Scan for the cell matching the given text and deliver its (X, Y) coordinate at center. 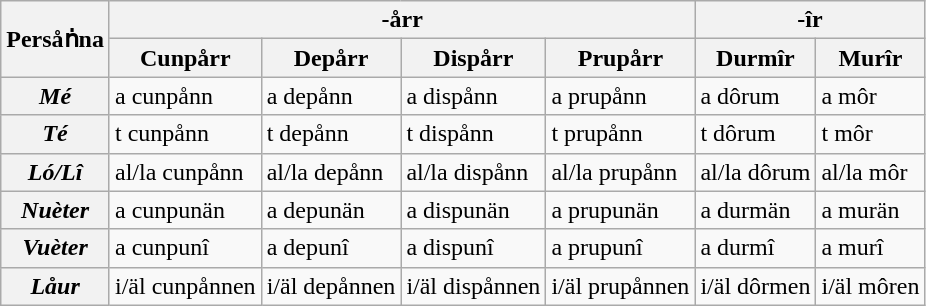
i/äl prupånnen (620, 286)
t prupånn (620, 134)
a murî (870, 248)
i/äl dispånnen (474, 286)
a cunpunî (185, 248)
i/äl dôrmen (756, 286)
t dispånn (474, 134)
t môr (870, 134)
-îr (810, 20)
Ló/Lî (56, 172)
al/la prupånn (620, 172)
Cunpårr (185, 58)
a cunpunän (185, 210)
a durmän (756, 210)
al/la depånn (331, 172)
i/äl môren (870, 286)
Depårr (331, 58)
a dispunî (474, 248)
t depånn (331, 134)
a durmî (756, 248)
a dispånn (474, 96)
a murän (870, 210)
a prupånn (620, 96)
Dispårr (474, 58)
a depunän (331, 210)
Persåṅna (56, 39)
Mé (56, 96)
Murîr (870, 58)
a môr (870, 96)
i/äl depånnen (331, 286)
Vuèter (56, 248)
t cunpånn (185, 134)
a depunî (331, 248)
Té (56, 134)
t dôrum (756, 134)
Nuèter (56, 210)
a prupunän (620, 210)
al/la cunpånn (185, 172)
Durmîr (756, 58)
al/la môr (870, 172)
a dispunän (474, 210)
a prupunî (620, 248)
al/la dispånn (474, 172)
a cunpånn (185, 96)
a dôrum (756, 96)
i/äl cunpånnen (185, 286)
Låur (56, 286)
-årr (402, 20)
al/la dôrum (756, 172)
Prupårr (620, 58)
a depånn (331, 96)
